Scan for the cell matching the given text and deliver its (X, Y) coordinate at center. 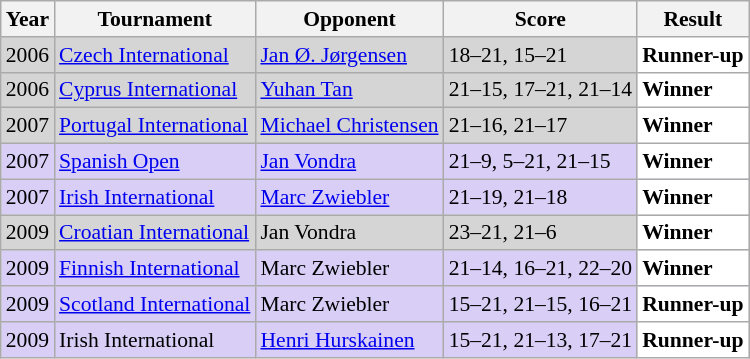
18–21, 15–21 (541, 55)
21–19, 21–18 (541, 197)
Opponent (349, 19)
21–15, 17–21, 21–14 (541, 90)
21–14, 16–21, 22–20 (541, 269)
Result (692, 19)
Portugal International (154, 126)
21–16, 21–17 (541, 126)
Tournament (154, 19)
Score (541, 19)
Henri Hurskainen (349, 340)
23–21, 21–6 (541, 233)
Michael Christensen (349, 126)
21–9, 5–21, 21–15 (541, 162)
15–21, 21–15, 16–21 (541, 304)
Cyprus International (154, 90)
Yuhan Tan (349, 90)
Year (28, 19)
Czech International (154, 55)
Spanish Open (154, 162)
Scotland International (154, 304)
15–21, 21–13, 17–21 (541, 340)
Croatian International (154, 233)
Jan Ø. Jørgensen (349, 55)
Finnish International (154, 269)
